From the cell containing the given text, extract its center point as (x, y) coordinate. 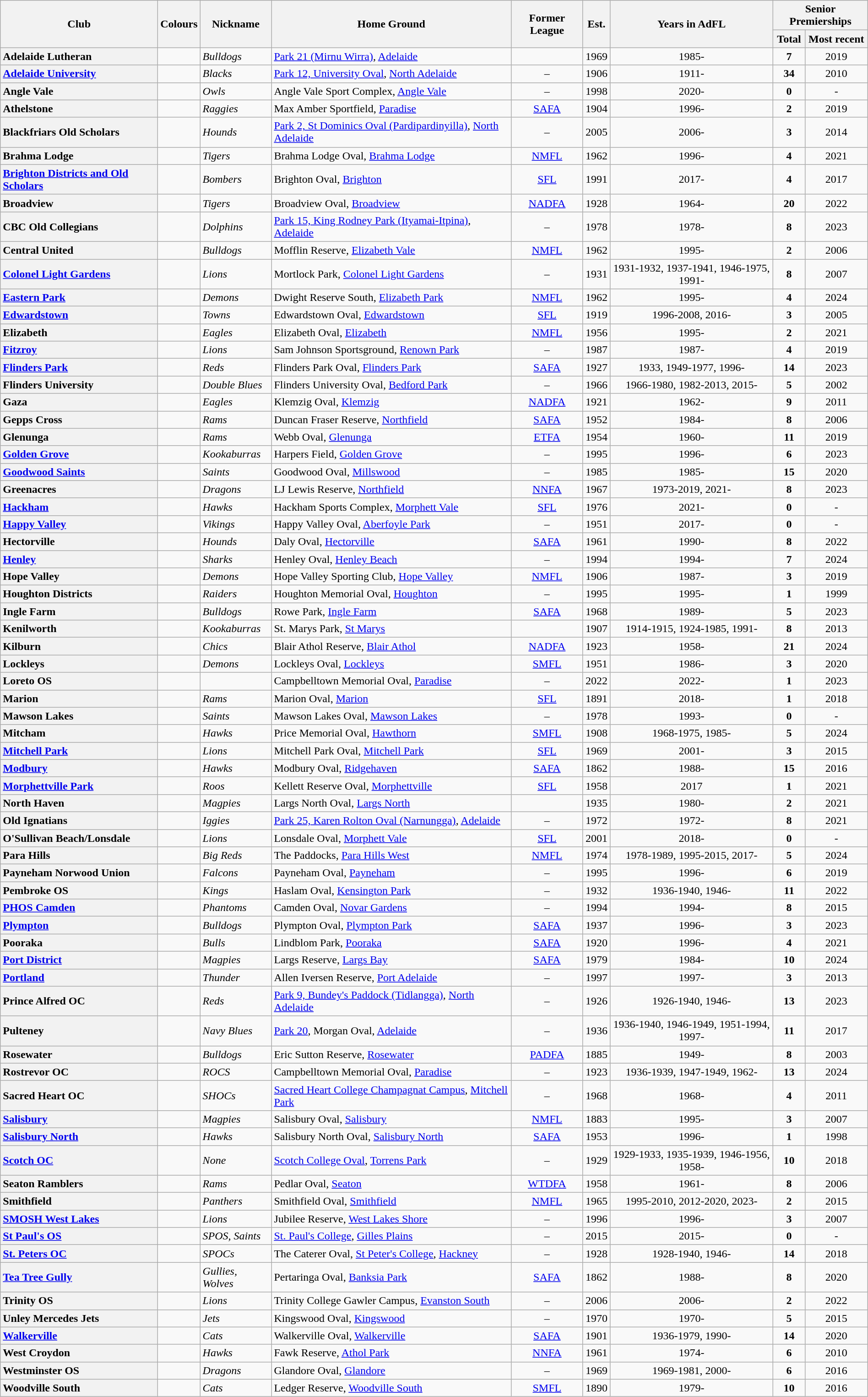
Eastern Park (79, 298)
Rostrevor OC (79, 1072)
Dwight Reserve South, Elizabeth Park (391, 298)
Kellett Reserve Oval, Morphettville (391, 786)
1962- (691, 402)
1995-2010, 2012-2020, 2023- (691, 1201)
1997 (596, 977)
1972- (691, 820)
Eric Sutton Reserve, Rosewater (391, 1054)
34 (789, 74)
Old Ignatians (79, 820)
Former League (547, 24)
1996 (596, 1219)
Largs Reserve, Largs Bay (391, 960)
1979- (691, 1388)
Pertaringa Oval, Banksia Park (391, 1277)
Colonel Light Gardens (79, 274)
Dolphins (236, 226)
1929 (596, 1160)
Thunder (236, 977)
Park 21 (Mirnu Wirra), Adelaide (391, 56)
Gullies, Wolves (236, 1277)
1956 (596, 333)
Daly Oval, Hectorville (391, 541)
2003 (836, 1054)
Henley Oval, Henley Beach (391, 559)
1958- (691, 646)
Hackham (79, 507)
1985 (596, 472)
Lockleys (79, 664)
Fitzroy (79, 350)
ROCS (236, 1072)
Roos (236, 786)
1919 (596, 315)
Unley Mercedes Jets (79, 1318)
Double Blues (236, 385)
Pembroke OS (79, 890)
Hope Valley (79, 577)
Broadview (79, 203)
Est. (596, 24)
Vikings (236, 524)
Trinity OS (79, 1301)
WTDFA (547, 1184)
1931-1932, 1937-1941, 1946-1975, 1991- (691, 274)
Payneham Oval, Payneham (391, 873)
Morphettville Park (79, 786)
Mitchell Park (79, 751)
1936-1979, 1990- (691, 1336)
Prince Alfred OC (79, 1001)
Elizabeth (79, 333)
1973-2019, 2021- (691, 489)
1901 (596, 1336)
1936-1940, 1946-1949, 1951-1994, 1997- (691, 1031)
PHOS Camden (79, 908)
Adelaide Lutheran (79, 56)
Largs North Oval, Largs North (391, 803)
Scotch OC (79, 1160)
Webb Oval, Glenunga (391, 437)
Price Memorial Oval, Hawthorn (391, 733)
The Caterer Oval, St Peter's College, Hackney (391, 1254)
Klemzig Oval, Klemzig (391, 402)
Angle Vale Sport Complex, Angle Vale (391, 91)
Mortlock Park, Colonel Light Gardens (391, 274)
1926-1940, 1946- (691, 1001)
Jubilee Reserve, West Lakes Shore (391, 1219)
1968-1975, 1985- (691, 733)
Max Amber Sportfield, Paradise (391, 109)
Panthers (236, 1201)
Smithfield (79, 1201)
Marion Oval, Marion (391, 698)
PADFA (547, 1054)
Flinders Park (79, 367)
Westminster OS (79, 1370)
Edwardstown Oval, Edwardstown (391, 315)
1968- (691, 1096)
Flinders University (79, 385)
Bulls (236, 943)
Kingswood Oval, Kingswood (391, 1318)
Blackfriars Old Scholars (79, 132)
Woodville South (79, 1388)
Mawson Lakes Oval, Mawson Lakes (391, 716)
Navy Blues (236, 1031)
Big Reds (236, 856)
Scotch College Oval, Torrens Park (391, 1160)
1989- (691, 611)
Sam Johnson Sportsground, Renown Park (391, 350)
O'Sullivan Beach/Lonsdale (79, 838)
2002 (836, 385)
Port District (79, 960)
Fawk Reserve, Athol Park (391, 1353)
1921 (596, 402)
Flinders Park Oval, Flinders Park (391, 367)
Glandore Oval, Glandore (391, 1370)
Plympton Oval, Plympton Park (391, 925)
Kilburn (79, 646)
Home Ground (391, 24)
1926 (596, 1001)
Golden Grove (79, 454)
Raggies (236, 109)
Hectorville (79, 541)
Gaza (79, 402)
1932 (596, 890)
2001- (691, 751)
1993- (691, 716)
1970- (691, 1318)
1954 (596, 437)
1907 (596, 629)
1966-1980, 1982-2013, 2015- (691, 385)
1904 (596, 109)
Henley (79, 559)
Years in AdFL (691, 24)
Brahma Lodge Oval, Brahma Lodge (391, 156)
1966 (596, 385)
Marion (79, 698)
Houghton Districts (79, 594)
Rosewater (79, 1054)
1970 (596, 1318)
Pedlar Oval, Seaton (391, 1184)
Park 12, University Oval, North Adelaide (391, 74)
Sharks (236, 559)
Haslam Oval, Kensington Park (391, 890)
Blair Athol Reserve, Blair Athol (391, 646)
Happy Valley Oval, Aberfoyle Park (391, 524)
Jets (236, 1318)
Modbury (79, 768)
Walkerville (79, 1336)
20 (789, 203)
1978-1989, 1995-2015, 2017- (691, 856)
21 (789, 646)
Glenunga (79, 437)
Lindblom Park, Pooraka (391, 943)
2021- (691, 507)
Loreto OS (79, 681)
Seaton Ramblers (79, 1184)
Iggies (236, 820)
Angle Vale (79, 91)
Sacred Heart OC (79, 1096)
Nickname (236, 24)
Athelstone (79, 109)
SMOSH West Lakes (79, 1219)
1991 (596, 180)
Hope Valley Sporting Club, Hope Valley (391, 577)
Allen Iversen Reserve, Port Adelaide (391, 977)
1933, 1949-1977, 1996- (691, 367)
2020- (691, 91)
Blacks (236, 74)
Happy Valley (79, 524)
1976 (596, 507)
1974 (596, 856)
Salisbury North Oval, Salisbury North (391, 1136)
Club (79, 24)
1972 (596, 820)
Total (789, 39)
Trinity College Gawler Campus, Evanston South (391, 1301)
Salisbury (79, 1119)
St. Marys Park, St Marys (391, 629)
1953 (596, 1136)
1936 (596, 1031)
Adelaide University (79, 74)
Mawson Lakes (79, 716)
CBC Old Collegians (79, 226)
St. Paul's College, Gilles Plains (391, 1236)
1986- (691, 664)
Duncan Fraser Reserve, Northfield (391, 420)
Central United (79, 250)
1914-1915, 1924-1985, 1991- (691, 629)
Greenacres (79, 489)
2015- (691, 1236)
1929-1933, 1935-1939, 1946-1956, 1958- (691, 1160)
Goodwood Oval, Millswood (391, 472)
1997- (691, 977)
Payneham Norwood Union (79, 873)
SPOCs (236, 1254)
West Croydon (79, 1353)
Park 15, King Rodney Park (Ityamai-Itpina), Adelaide (391, 226)
1965 (596, 1201)
2014 (836, 132)
Kings (236, 890)
Brahma Lodge (79, 156)
Brighton Oval, Brighton (391, 180)
Salisbury Oval, Salisbury (391, 1119)
Gepps Cross (79, 420)
Elizabeth Oval, Elizabeth (391, 333)
1990- (691, 541)
1979 (596, 960)
1927 (596, 367)
9 (789, 402)
Lonsdale Oval, Morphett Vale (391, 838)
1967 (596, 489)
The Paddocks, Para Hills West (391, 856)
1961- (691, 1184)
1936-1939, 1947-1949, 1962- (691, 1072)
Salisbury North (79, 1136)
St. Peters OC (79, 1254)
Owls (236, 91)
LJ Lewis Reserve, Northfield (391, 489)
Edwardstown (79, 315)
1936-1940, 1946- (691, 890)
Hackham Sports Complex, Morphett Vale (391, 507)
Houghton Memorial Oval, Houghton (391, 594)
1891 (596, 698)
Colours (179, 24)
Pulteney (79, 1031)
Modbury Oval, Ridgehaven (391, 768)
1987 (596, 350)
Park 2, St Dominics Oval (Pardipardinyilla), North Adelaide (391, 132)
1920 (596, 943)
Lockleys Oval, Lockleys (391, 664)
Chics (236, 646)
1883 (596, 1119)
1952 (596, 420)
North Haven (79, 803)
1999 (836, 594)
1931 (596, 274)
2022- (691, 681)
Walkerville Oval, Walkerville (391, 1336)
Tea Tree Gully (79, 1277)
Brighton Districts and Old Scholars (79, 180)
SHOCs (236, 1096)
Rowe Park, Ingle Farm (391, 611)
1949- (691, 1054)
1996-2008, 2016- (691, 315)
1974- (691, 1353)
Goodwood Saints (79, 472)
Mitchell Park Oval, Mitchell Park (391, 751)
Ledger Reserve, Woodville South (391, 1388)
Phantoms (236, 908)
1890 (596, 1388)
Broadview Oval, Broadview (391, 203)
1935 (596, 803)
St Paul's OS (79, 1236)
Mitcham (79, 733)
1928-1940, 1946- (691, 1254)
Falcons (236, 873)
Plympton (79, 925)
Park 20, Morgan Oval, Adelaide (391, 1031)
1964- (691, 203)
Para Hills (79, 856)
Portland (79, 977)
Harpers Field, Golden Grove (391, 454)
Kenilworth (79, 629)
Park 25, Karen Rolton Oval (Narnungga), Adelaide (391, 820)
2001 (596, 838)
1980- (691, 803)
1908 (596, 733)
Smithfield Oval, Smithfield (391, 1201)
Ingle Farm (79, 611)
Park 9, Bundey's Paddock (Tidlangga), North Adelaide (391, 1001)
SPOS, Saints (236, 1236)
1960- (691, 437)
Mofflin Reserve, Elizabeth Vale (391, 250)
Pooraka (79, 943)
Most recent (836, 39)
1978- (691, 226)
Senior Premierships (820, 16)
Sacred Heart College Champagnat Campus, Mitchell Park (391, 1096)
Towns (236, 315)
1969-1981, 2000- (691, 1370)
Flinders University Oval, Bedford Park (391, 385)
1911- (691, 74)
Bombers (236, 180)
Raiders (236, 594)
1937 (596, 925)
1885 (596, 1054)
ETFA (547, 437)
None (236, 1160)
Camden Oval, Novar Gardens (391, 908)
